Provide the [x, y] coordinate of the cell's center where the given text is located.  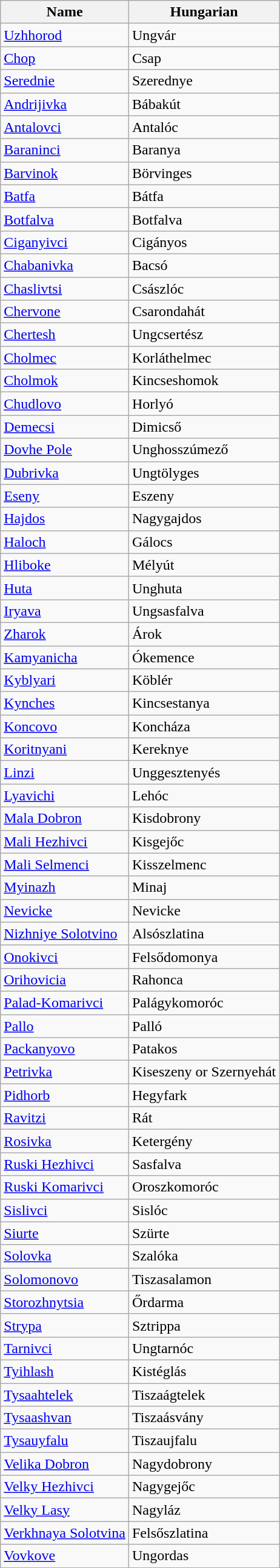
Nagydobrony [204, 1464]
Nagygajdos [204, 519]
Tiszaágtelek [204, 1394]
Bátfa [204, 196]
Ungtölyges [204, 473]
Ciganyivci [65, 242]
Cholmec [65, 358]
Császlóc [204, 289]
Sislivci [65, 1210]
Chertesh [65, 335]
Kisszelmenc [204, 865]
Kynches [65, 703]
Koritnyani [65, 749]
Chudlovo [65, 404]
Alsószlatina [204, 934]
Unghosszúmező [204, 450]
Orihovicia [65, 980]
Antalóc [204, 127]
Rosivka [65, 1141]
Tiszasalamon [204, 1279]
Csap [204, 58]
Tiszaujfalu [204, 1441]
Korláthelmec [204, 358]
Oroszkomoróc [204, 1187]
Chop [65, 58]
Tyihlash [65, 1371]
Cigányos [204, 242]
Iryava [65, 611]
Petrivka [65, 1072]
Verkhnaya Solotvina [65, 1533]
Packanyovo [65, 1049]
Chervone [65, 312]
Nagyláz [204, 1510]
Mélyút [204, 565]
Palad-Komarivci [65, 1003]
Chaslivtsi [65, 289]
Őrdarma [204, 1302]
Ungvár [204, 35]
Velky Lasy [65, 1510]
Batfa [65, 196]
Koncháza [204, 726]
Kyblyari [65, 680]
Tysaahtelek [65, 1394]
Velky Hezhivci [65, 1487]
Hungarian [204, 12]
Andrijivka [65, 104]
Linzi [65, 772]
Minaj [204, 888]
Csarondahát [204, 312]
Gálocs [204, 542]
Ketergény [204, 1141]
Rahonca [204, 980]
Szürte [204, 1233]
Börvinges [204, 173]
Chabanivka [65, 265]
Kisgejőc [204, 842]
Name [65, 12]
Antalovci [65, 127]
Baranya [204, 150]
Eseny [65, 496]
Onokivci [65, 957]
Kincseshomok [204, 381]
Kiseszeny or Szernyehát [204, 1072]
Felsődomonya [204, 957]
Felsőszlatina [204, 1533]
Nagygejőc [204, 1487]
Hajdos [65, 519]
Ungtarnóc [204, 1348]
Baraninci [65, 150]
Mali Selmenci [65, 865]
Kistéglás [204, 1371]
Szerednye [204, 81]
Ungsasfalva [204, 611]
Demecsi [65, 427]
Ungcsertész [204, 335]
Huta [65, 588]
Dubrivka [65, 473]
Pidhorb [65, 1095]
Tysaashvan [65, 1418]
Unghuta [204, 588]
Ruski Komarivci [65, 1187]
Rát [204, 1118]
Ókemence [204, 657]
Zharok [65, 634]
Ruski Hezhivci [65, 1164]
Unggesztenyés [204, 772]
Barvinok [65, 173]
Palágykomoróc [204, 1003]
Storozhnytsia [65, 1302]
Strypa [65, 1325]
Nizhniye Solotvino [65, 934]
Tarnivci [65, 1348]
Eszeny [204, 496]
Koncovo [65, 726]
Hliboke [65, 565]
Lyavichi [65, 796]
Patakos [204, 1049]
Palló [204, 1026]
Myinazh [65, 888]
Mali Hezhivci [65, 842]
Solomonovo [65, 1279]
Uzhhorod [65, 35]
Kincsestanya [204, 703]
Velika Dobron [65, 1464]
Tysauyfalu [65, 1441]
Tiszaásvány [204, 1418]
Siurte [65, 1233]
Lehóc [204, 796]
Bábakút [204, 104]
Bacsó [204, 265]
Sztrippa [204, 1325]
Szalóka [204, 1256]
Horlyó [204, 404]
Sislóc [204, 1210]
Serednie [65, 81]
Mala Dobron [65, 819]
Haloch [65, 542]
Kamyanicha [65, 657]
Dimicső [204, 427]
Kereknye [204, 749]
Solovka [65, 1256]
Sasfalva [204, 1164]
Cholmok [65, 381]
Árok [204, 634]
Hegyfark [204, 1095]
Vovkove [65, 1556]
Ungordas [204, 1556]
Pallo [65, 1026]
Köblér [204, 680]
Ravitzi [65, 1118]
Kisdobrony [204, 819]
Dovhe Pole [65, 450]
